Locate the cell with the specified text and output its [x, y] center coordinate. 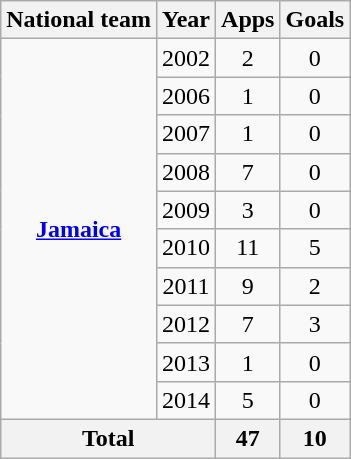
2006 [186, 96]
Year [186, 20]
2008 [186, 172]
2013 [186, 362]
47 [248, 438]
11 [248, 248]
10 [315, 438]
2007 [186, 134]
Jamaica [79, 230]
2010 [186, 248]
Total [108, 438]
Goals [315, 20]
9 [248, 286]
2014 [186, 400]
2012 [186, 324]
Apps [248, 20]
2009 [186, 210]
National team [79, 20]
2002 [186, 58]
2011 [186, 286]
